From the cell containing the given text, extract its center point as [x, y] coordinate. 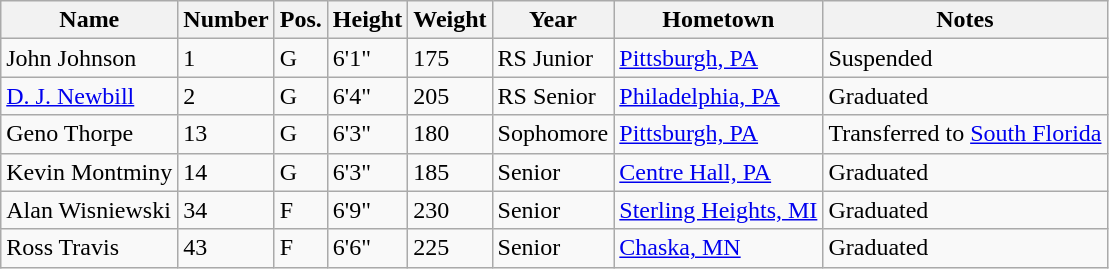
Hometown [718, 20]
Chaska, MN [718, 248]
Notes [965, 20]
Alan Wisniewski [90, 210]
Sophomore [553, 134]
1 [226, 58]
14 [226, 172]
6'6" [367, 248]
Ross Travis [90, 248]
230 [450, 210]
Pos. [300, 20]
Suspended [965, 58]
6'9" [367, 210]
John Johnson [90, 58]
175 [450, 58]
Transferred to South Florida [965, 134]
205 [450, 96]
Kevin Montminy [90, 172]
RS Senior [553, 96]
Number [226, 20]
Name [90, 20]
185 [450, 172]
2 [226, 96]
6'1" [367, 58]
Philadelphia, PA [718, 96]
Year [553, 20]
Height [367, 20]
43 [226, 248]
RS Junior [553, 58]
180 [450, 134]
34 [226, 210]
Sterling Heights, MI [718, 210]
6'4" [367, 96]
Weight [450, 20]
13 [226, 134]
225 [450, 248]
D. J. Newbill [90, 96]
Centre Hall, PA [718, 172]
Geno Thorpe [90, 134]
